Extract the (x, y) coordinate from the center of the cell holding the provided text.  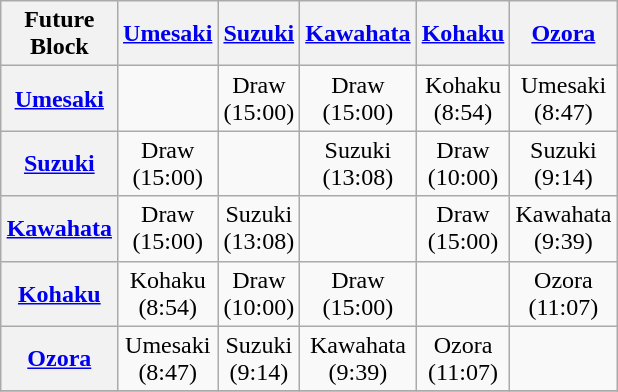
Future Block (59, 34)
